Detect which cell encompasses the target text, then output its (x, y) center coordinate. 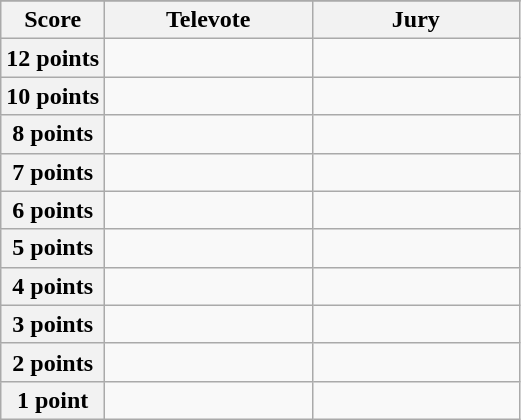
Score (53, 20)
5 points (53, 248)
Jury (416, 20)
4 points (53, 286)
12 points (53, 58)
8 points (53, 134)
1 point (53, 400)
2 points (53, 362)
10 points (53, 96)
7 points (53, 172)
6 points (53, 210)
3 points (53, 324)
Televote (209, 20)
